Extract the [x, y] coordinate from the center of the cell holding the provided text.  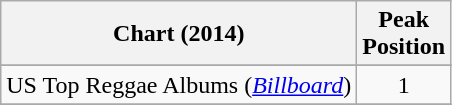
1 [404, 85]
Chart (2014) [179, 34]
Peak Position [404, 34]
US Top Reggae Albums (Billboard) [179, 85]
